From the cell containing the given text, extract its center point as [x, y] coordinate. 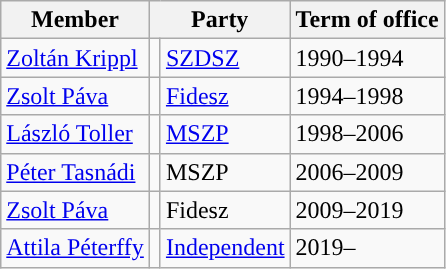
1998–2006 [367, 134]
SZDSZ [225, 58]
2006–2009 [367, 172]
Member [76, 20]
Zoltán Krippl [76, 58]
1994–1998 [367, 96]
Term of office [367, 20]
Péter Tasnádi [76, 172]
László Toller [76, 134]
2019– [367, 248]
Independent [225, 248]
Attila Péterffy [76, 248]
1990–1994 [367, 58]
Party [220, 20]
2009–2019 [367, 210]
